Output the [X, Y] coordinate of the center of the cell containing the given text.  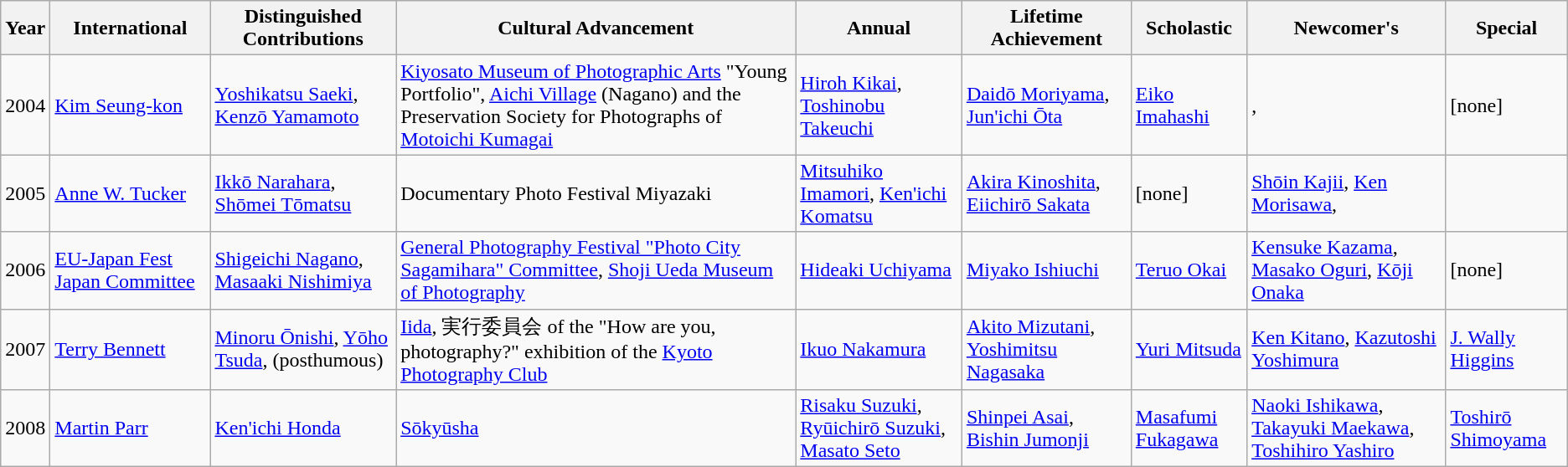
Lifetime Achievement [1046, 28]
Akira Kinoshita, Eiichirō Sakata [1046, 193]
Newcomer's [1347, 28]
2006 [25, 270]
EU-Japan Fest Japan Committee [131, 270]
Minoru Ōnishi, Yōho Tsuda, (posthumous) [303, 350]
Scholastic [1189, 28]
J. Wally Higgins [1506, 350]
Year [25, 28]
Miyako Ishiuchi [1046, 270]
Ikuo Nakamura [879, 350]
Cultural Advancement [596, 28]
Shigeichi Nagano, Masaaki Nishimiya [303, 270]
Iida, 実行委員会 of the "How are you, photography?" exhibition of the Kyoto Photography Club [596, 350]
Kiyosato Museum of Photographic Arts "Young Portfolio", Aichi Village (Nagano) and the Preservation Society for Photographs of Motoichi Kumagai [596, 105]
Yoshikatsu Saeki, Kenzō Yamamoto [303, 105]
Documentary Photo Festival Miyazaki [596, 193]
Hideaki Uchiyama [879, 270]
2008 [25, 429]
Hiroh Kikai, Toshinobu Takeuchi [879, 105]
Annual [879, 28]
Kim Seung-kon [131, 105]
Terry Bennett [131, 350]
Teruo Okai [1189, 270]
2007 [25, 350]
Daidō Moriyama, Jun'ichi Ōta [1046, 105]
Distinguished Contributions [303, 28]
Shōin Kajii, Ken Morisawa, [1347, 193]
Martin Parr [131, 429]
Masafumi Fukagawa [1189, 429]
, [1347, 105]
Ken Kitano, Kazutoshi Yoshimura [1347, 350]
2004 [25, 105]
Special [1506, 28]
Toshirō Shimoyama [1506, 429]
General Photography Festival "Photo City Sagamihara" Committee, Shoji Ueda Museum of Photography [596, 270]
Eiko Imahashi [1189, 105]
International [131, 28]
Kensuke Kazama, Masako Oguri, Kōji Onaka [1347, 270]
Yuri Mitsuda [1189, 350]
Ikkō Narahara, Shōmei Tōmatsu [303, 193]
2005 [25, 193]
Sōkyūsha [596, 429]
Mitsuhiko Imamori, Ken'ichi Komatsu [879, 193]
Risaku Suzuki, Ryūichirō Suzuki, Masato Seto [879, 429]
Ken'ichi Honda [303, 429]
Naoki Ishikawa, Takayuki Maekawa, Toshihiro Yashiro [1347, 429]
Akito Mizutani, Yoshimitsu Nagasaka [1046, 350]
Anne W. Tucker [131, 193]
Shinpei Asai, Bishin Jumonji [1046, 429]
